Find where the given text appears and provide that cell's center as [X, Y] coordinate. 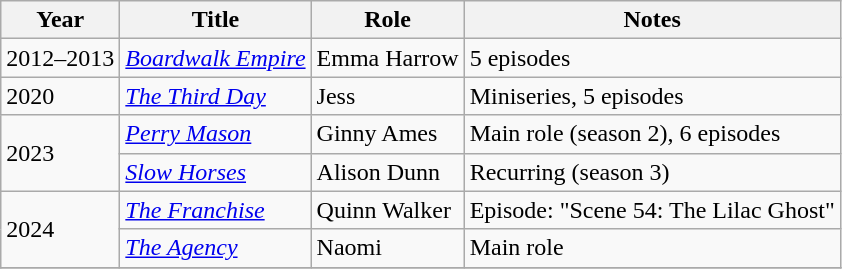
Title [216, 20]
The Franchise [216, 210]
Quinn Walker [388, 210]
Episode: "Scene 54: The Lilac Ghost" [652, 210]
2012–2013 [60, 58]
The Agency [216, 248]
2023 [60, 153]
Emma Harrow [388, 58]
Main role (season 2), 6 episodes [652, 134]
Ginny Ames [388, 134]
Main role [652, 248]
Miniseries, 5 episodes [652, 96]
Naomi [388, 248]
Boardwalk Empire [216, 58]
2024 [60, 229]
Notes [652, 20]
Recurring (season 3) [652, 172]
Role [388, 20]
Slow Horses [216, 172]
5 episodes [652, 58]
2020 [60, 96]
Year [60, 20]
Alison Dunn [388, 172]
Jess [388, 96]
The Third Day [216, 96]
Perry Mason [216, 134]
